Pinpoint the cell where the given text exists, returning its (x, y) midpoint coordinate. 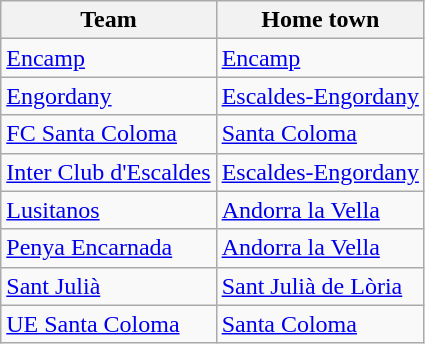
Engordany (108, 96)
Sant Julià (108, 286)
Penya Encarnada (108, 248)
Lusitanos (108, 210)
FC Santa Coloma (108, 134)
UE Santa Coloma (108, 324)
Team (108, 20)
Home town (320, 20)
Inter Club d'Escaldes (108, 172)
Sant Julià de Lòria (320, 286)
